Return [x, y] of the center of cell containing provided text 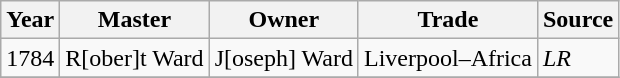
Year [30, 20]
R[ober]t Ward [134, 58]
1784 [30, 58]
Source [578, 20]
Owner [284, 20]
Liverpool–Africa [448, 58]
J[oseph] Ward [284, 58]
Trade [448, 20]
Master [134, 20]
LR [578, 58]
